Provide the [x, y] coordinate of the cell's center where the given text is located.  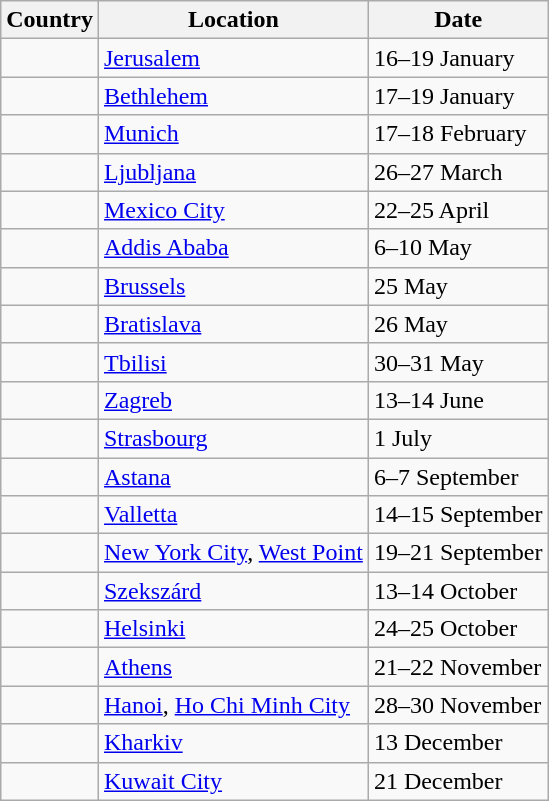
Kuwait City [233, 781]
21–22 November [458, 667]
Brussels [233, 286]
26 May [458, 324]
16–19 January [458, 58]
Munich [233, 134]
New York City, West Point [233, 553]
13–14 October [458, 591]
Country [50, 20]
25 May [458, 286]
17–19 January [458, 96]
19–21 September [458, 553]
Helsinki [233, 629]
6–10 May [458, 248]
1 July [458, 438]
Jerusalem [233, 58]
14–15 September [458, 515]
28–30 November [458, 705]
22–25 April [458, 210]
Bratislava [233, 324]
6–7 September [458, 477]
Astana [233, 477]
Ljubljana [233, 172]
26–27 March [458, 172]
Mexico City [233, 210]
Kharkiv [233, 743]
Date [458, 20]
Athens [233, 667]
Location [233, 20]
13 December [458, 743]
Hanoi, Ho Chi Minh City [233, 705]
30–31 May [458, 362]
24–25 October [458, 629]
13–14 June [458, 400]
Zagreb [233, 400]
17–18 February [458, 134]
Strasbourg [233, 438]
21 December [458, 781]
Valletta [233, 515]
Addis Ababa [233, 248]
Bethlehem [233, 96]
Szekszárd [233, 591]
Tbilisi [233, 362]
